Scan for the cell matching the given text and deliver its (x, y) coordinate at center. 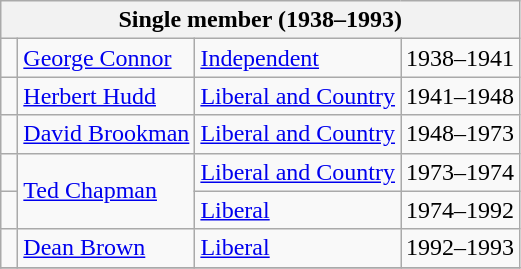
1992–1993 (460, 248)
1974–1992 (460, 210)
Herbert Hudd (106, 96)
Single member (1938–1993) (260, 20)
Independent (298, 58)
1948–1973 (460, 134)
1973–1974 (460, 172)
1941–1948 (460, 96)
David Brookman (106, 134)
1938–1941 (460, 58)
George Connor (106, 58)
Dean Brown (106, 248)
Ted Chapman (106, 191)
